Output the [x, y] coordinate of the center of the cell containing the given text.  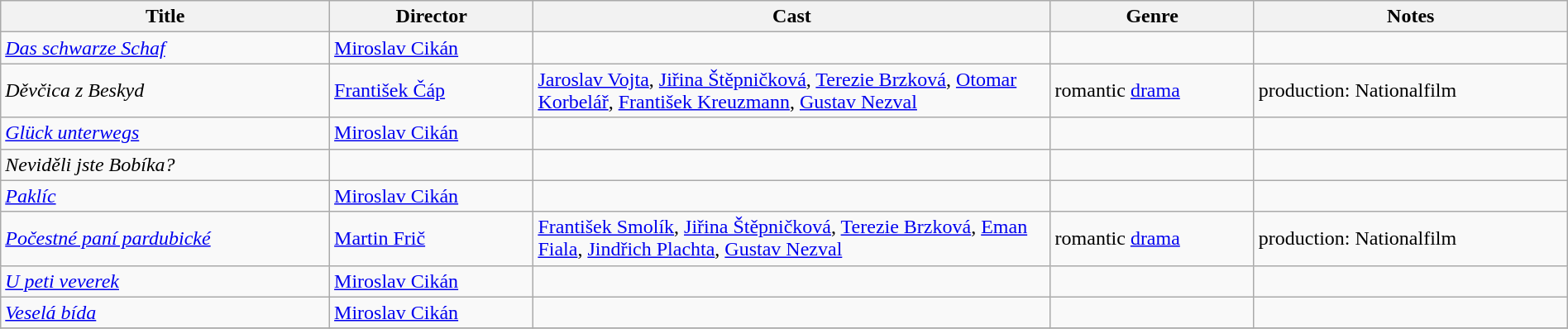
Veselá bída [165, 312]
Děvčica z Beskyd [165, 91]
Neviděli jste Bobíka? [165, 164]
Das schwarze Schaf [165, 48]
František Smolík, Jiřina Štěpničková, Terezie Brzková, Eman Fiala, Jindřich Plachta, Gustav Nezval [792, 238]
U peti veverek [165, 281]
Jaroslav Vojta, Jiřina Štěpničková, Terezie Brzková, Otomar Korbelář, František Kreuzmann, Gustav Nezval [792, 91]
Glück unterwegs [165, 133]
Počestné paní pardubické [165, 238]
František Čáp [432, 91]
Paklíc [165, 196]
Notes [1411, 17]
Title [165, 17]
Genre [1152, 17]
Director [432, 17]
Cast [792, 17]
Martin Frič [432, 238]
